Return the (x, y) coordinate for the center point of the cell that contains the specified text.  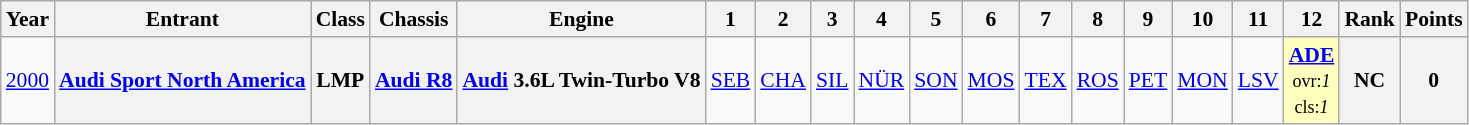
SON (936, 80)
LMP (340, 80)
4 (882, 19)
MOS (992, 80)
ROS (1098, 80)
Engine (581, 19)
10 (1202, 19)
ADEovr:1cls:1 (1312, 80)
3 (832, 19)
LSV (1258, 80)
TEX (1045, 80)
CHA (783, 80)
5 (936, 19)
Rank (1370, 19)
MON (1202, 80)
Audi 3.6L Twin-Turbo V8 (581, 80)
SIL (832, 80)
2 (783, 19)
SEB (731, 80)
Entrant (182, 19)
Year (28, 19)
PET (1148, 80)
11 (1258, 19)
6 (992, 19)
1 (731, 19)
NC (1370, 80)
9 (1148, 19)
Audi R8 (414, 80)
0 (1434, 80)
NÜR (882, 80)
Points (1434, 19)
Class (340, 19)
Audi Sport North America (182, 80)
8 (1098, 19)
Chassis (414, 19)
7 (1045, 19)
12 (1312, 19)
2000 (28, 80)
